Locate the cell with the specified text and output its (x, y) center coordinate. 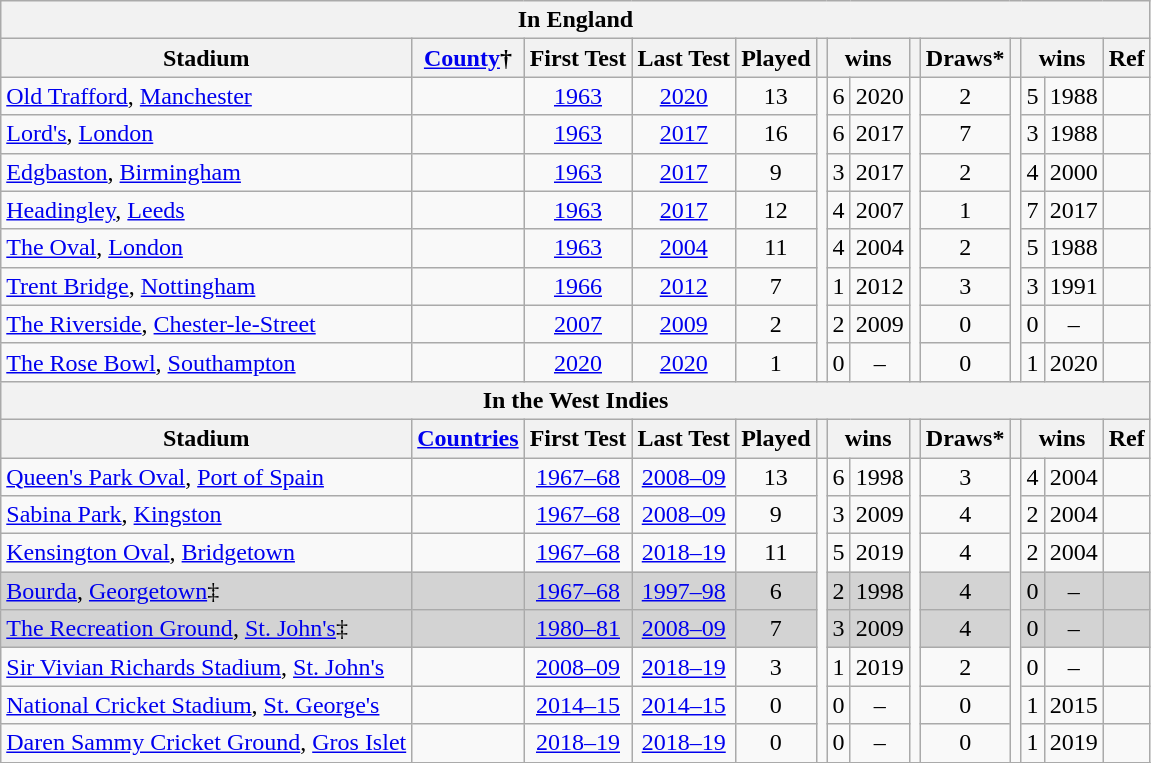
Lord's, London (206, 134)
In England (576, 20)
In the West Indies (576, 400)
Bourda, Georgetown‡ (206, 591)
2000 (1074, 172)
1991 (1074, 286)
Queen's Park Oval, Port of Spain (206, 477)
Edgbaston, Birmingham (206, 172)
1966 (578, 286)
16 (776, 134)
Kensington Oval, Bridgetown (206, 553)
County† (468, 58)
The Riverside, Chester-le-Street (206, 324)
Trent Bridge, Nottingham (206, 286)
1980–81 (578, 629)
The Rose Bowl, Southampton (206, 362)
Daren Sammy Cricket Ground, Gros Islet (206, 743)
Old Trafford, Manchester (206, 96)
The Oval, London (206, 248)
12 (776, 210)
Countries (468, 438)
Headingley, Leeds (206, 210)
Sabina Park, Kingston (206, 515)
2015 (1074, 705)
1997–98 (684, 591)
Sir Vivian Richards Stadium, St. John's (206, 667)
National Cricket Stadium, St. George's (206, 705)
The Recreation Ground, St. John's‡ (206, 629)
